Identify which cell holds the provided text, then report its [x, y] central coordinate. 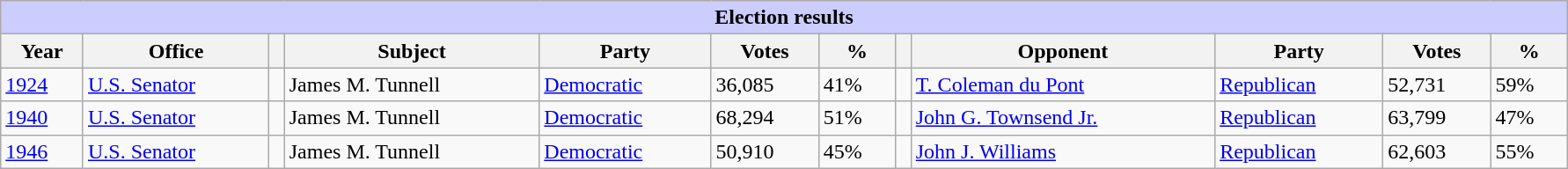
62,603 [1437, 151]
36,085 [765, 84]
47% [1529, 118]
John G. Townsend Jr. [1063, 118]
52,731 [1437, 84]
John J. Williams [1063, 151]
Opponent [1063, 51]
55% [1529, 151]
Election results [785, 18]
Year [42, 51]
45% [857, 151]
Subject [412, 51]
1946 [42, 151]
Office [176, 51]
50,910 [765, 151]
1940 [42, 118]
59% [1529, 84]
41% [857, 84]
63,799 [1437, 118]
T. Coleman du Pont [1063, 84]
1924 [42, 84]
68,294 [765, 118]
51% [857, 118]
